Detect which cell encompasses the target text, then output its (x, y) center coordinate. 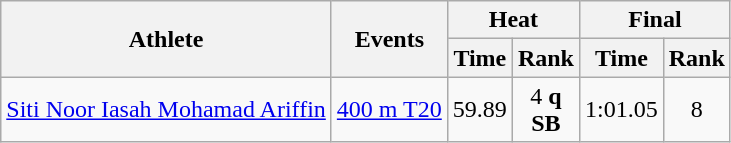
Athlete (166, 39)
Final (654, 20)
8 (696, 110)
4 qSB (546, 110)
Siti Noor Iasah Mohamad Ariffin (166, 110)
400 m T20 (389, 110)
Events (389, 39)
59.89 (480, 110)
1:01.05 (621, 110)
Heat (513, 20)
